Extract the [X, Y] coordinate from the center of the cell holding the provided text.  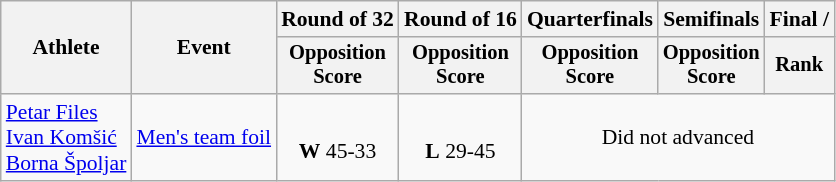
Petar FilesIvan KomšićBorna Špoljar [66, 138]
W 45-33 [338, 138]
Rank [799, 66]
Did not advanced [678, 138]
Round of 16 [460, 19]
Round of 32 [338, 19]
L 29-45 [460, 138]
Final / [799, 19]
Event [204, 48]
Semifinals [712, 19]
Quarterfinals [590, 19]
Men's team foil [204, 138]
Athlete [66, 48]
